From the cell containing the given text, extract its center point as [x, y] coordinate. 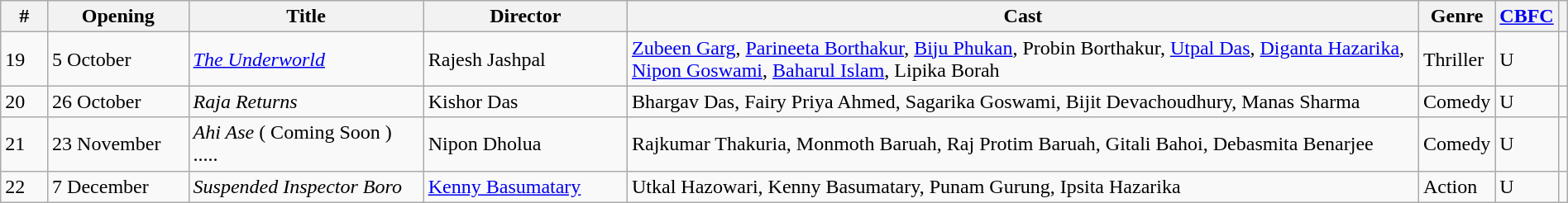
26 October [118, 101]
5 October [118, 59]
Suspended Inspector Boro [306, 186]
Kenny Basumatary [525, 186]
Opening [118, 17]
19 [25, 59]
20 [25, 101]
Rajkumar Thakuria, Monmoth Baruah, Raj Protim Baruah, Gitali Bahoi, Debasmita Benarjee [1022, 144]
22 [25, 186]
7 December [118, 186]
Rajesh Jashpal [525, 59]
Utkal Hazowari, Kenny Basumatary, Punam Gurung, Ipsita Hazarika [1022, 186]
Bhargav Das, Fairy Priya Ahmed, Sagarika Goswami, Bijit Devachoudhury, Manas Sharma [1022, 101]
21 [25, 144]
Action [1456, 186]
Ahi Ase ( Coming Soon ) ..... [306, 144]
The Underworld [306, 59]
Kishor Das [525, 101]
# [25, 17]
Genre [1456, 17]
23 November [118, 144]
Title [306, 17]
Cast [1022, 17]
CBFC [1527, 17]
Thriller [1456, 59]
Zubeen Garg, Parineeta Borthakur, Biju Phukan, Probin Borthakur, Utpal Das, Diganta Hazarika, Nipon Goswami, Baharul Islam, Lipika Borah [1022, 59]
Raja Returns [306, 101]
Director [525, 17]
Nipon Dholua [525, 144]
